Detect which cell encompasses the target text, then output its (X, Y) center coordinate. 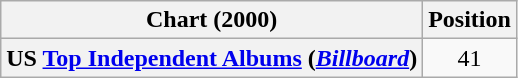
41 (470, 58)
Chart (2000) (212, 20)
US Top Independent Albums (Billboard) (212, 58)
Position (470, 20)
